Capture the cell that displays the provided text and extract its [X, Y] central coordinate. 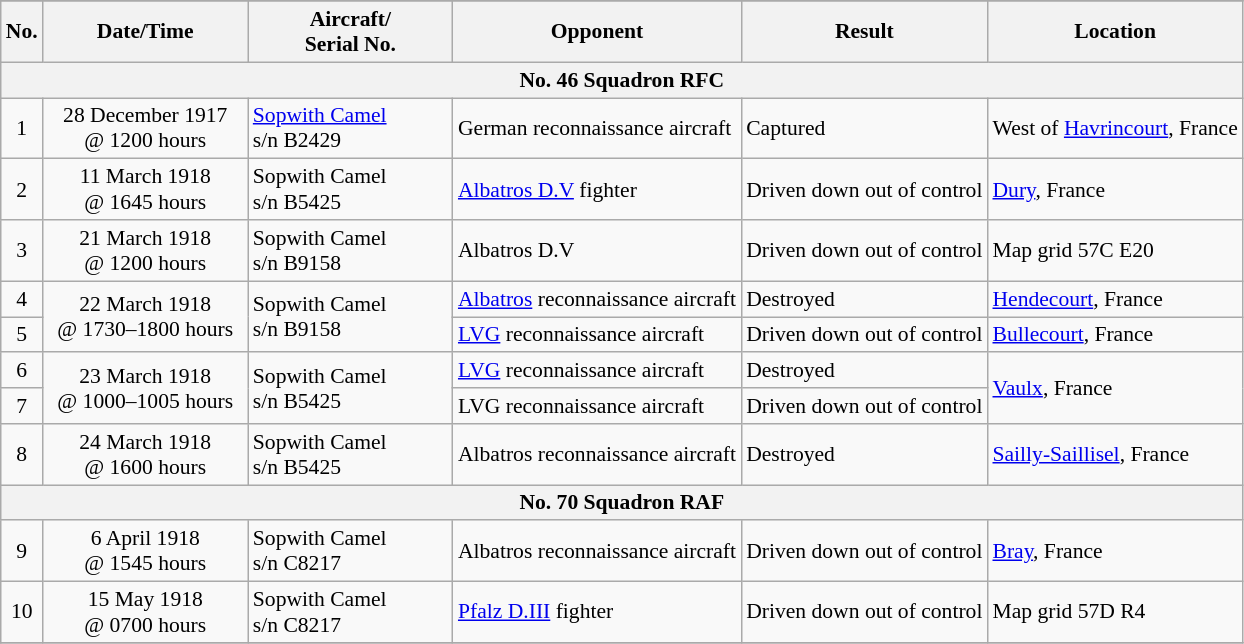
Sailly-Saillisel, France [1114, 454]
Sopwith Camel s/n B2429 [350, 128]
Location [1114, 32]
Aircraft/Serial No. [350, 32]
2 [22, 190]
Result [864, 32]
11 March 1918@ 1645 hours [146, 190]
Hendecourt, France [1114, 299]
Vaulx, France [1114, 388]
9 [22, 552]
Bray, France [1114, 552]
Albatros D.V [597, 250]
5 [22, 335]
Bullecourt, France [1114, 335]
6 [22, 371]
Pfalz D.III fighter [597, 612]
1 [22, 128]
German reconnaissance aircraft [597, 128]
No. [22, 32]
3 [22, 250]
28 December 1917@ 1200 hours [146, 128]
Opponent [597, 32]
10 [22, 612]
21 March 1918@ 1200 hours [146, 250]
Captured [864, 128]
6 April 1918@ 1545 hours [146, 552]
Dury, France [1114, 190]
7 [22, 406]
15 May 1918@ 0700 hours [146, 612]
No. 46 Squadron RFC [622, 80]
Map grid 57C E20 [1114, 250]
8 [22, 454]
24 March 1918@ 1600 hours [146, 454]
23 March 1918@ 1000–1005 hours [146, 388]
Map grid 57D R4 [1114, 612]
Date/Time [146, 32]
West of Havrincourt, France [1114, 128]
No. 70 Squadron RAF [622, 503]
22 March 1918@ 1730–1800 hours [146, 316]
Albatros D.V fighter [597, 190]
4 [22, 299]
